Find where the given text appears and provide that cell's center as (x, y) coordinate. 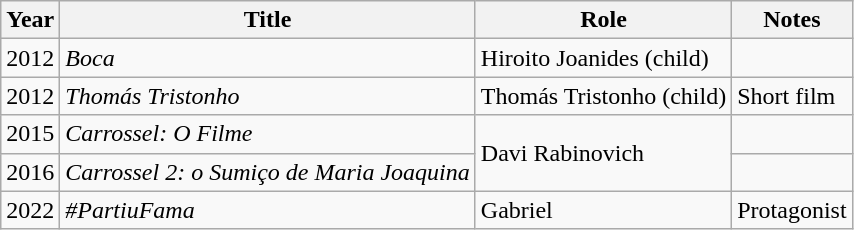
Year (30, 20)
Role (603, 20)
Thomás Tristonho (child) (603, 96)
Boca (268, 58)
Protagonist (792, 210)
Carrossel: O Filme (268, 134)
Thomás Tristonho (268, 96)
#PartiuFama (268, 210)
Title (268, 20)
Notes (792, 20)
Davi Rabinovich (603, 153)
2015 (30, 134)
2022 (30, 210)
Gabriel (603, 210)
2016 (30, 172)
Short film (792, 96)
Carrossel 2: o Sumiço de Maria Joaquina (268, 172)
Hiroito Joanides (child) (603, 58)
